Output the (x, y) coordinate of the center of the cell containing the given text.  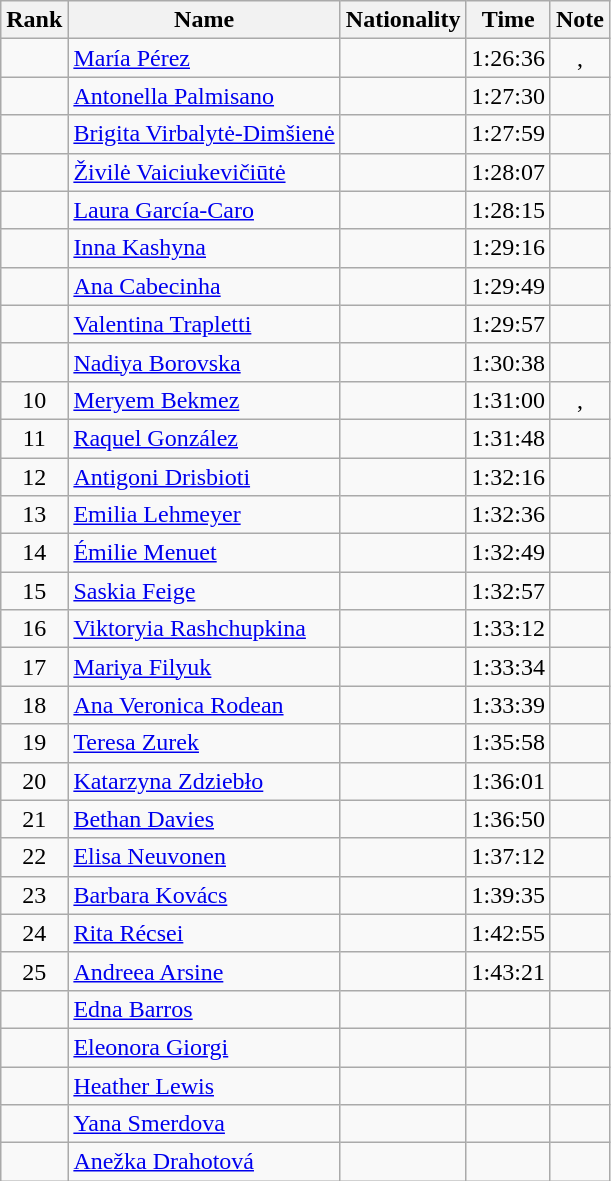
1:27:30 (508, 96)
1:33:12 (508, 629)
1:32:16 (508, 477)
1:33:39 (508, 705)
Raquel González (204, 438)
10 (34, 400)
Yana Smerdova (204, 1124)
1:32:49 (508, 553)
1:33:34 (508, 667)
Laura García-Caro (204, 210)
Note (580, 20)
1:28:07 (508, 172)
Bethan Davies (204, 819)
1:32:36 (508, 515)
11 (34, 438)
14 (34, 553)
1:27:59 (508, 134)
1:39:35 (508, 895)
Name (204, 20)
1:32:57 (508, 591)
1:42:55 (508, 933)
25 (34, 971)
Živilė Vaiciukevičiūtė (204, 172)
Katarzyna Zdziebło (204, 781)
1:30:38 (508, 362)
1:37:12 (508, 857)
Antonella Palmisano (204, 96)
Rita Récsei (204, 933)
Eleonora Giorgi (204, 1047)
Mariya Filyuk (204, 667)
Viktoryia Rashchupkina (204, 629)
Anežka Drahotová (204, 1162)
1:29:49 (508, 286)
1:29:57 (508, 324)
1:35:58 (508, 743)
Elisa Neuvonen (204, 857)
Teresa Zurek (204, 743)
21 (34, 819)
19 (34, 743)
Brigita Virbalytė-Dimšienė (204, 134)
Ana Veronica Rodean (204, 705)
Edna Barros (204, 1009)
Nadiya Borovska (204, 362)
1:43:21 (508, 971)
15 (34, 591)
20 (34, 781)
1:36:50 (508, 819)
16 (34, 629)
Nationality (403, 20)
1:28:15 (508, 210)
23 (34, 895)
22 (34, 857)
24 (34, 933)
Saskia Feige (204, 591)
17 (34, 667)
Heather Lewis (204, 1085)
Rank (34, 20)
1:26:36 (508, 58)
Ana Cabecinha (204, 286)
Time (508, 20)
Barbara Kovács (204, 895)
Emilia Lehmeyer (204, 515)
Inna Kashyna (204, 248)
Valentina Trapletti (204, 324)
María Pérez (204, 58)
1:29:16 (508, 248)
1:36:01 (508, 781)
12 (34, 477)
Émilie Menuet (204, 553)
13 (34, 515)
Meryem Bekmez (204, 400)
Andreea Arsine (204, 971)
18 (34, 705)
1:31:48 (508, 438)
1:31:00 (508, 400)
Antigoni Drisbioti (204, 477)
